Detect which cell encompasses the target text, then output its (x, y) center coordinate. 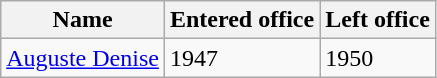
1950 (378, 58)
Entered office (242, 20)
Auguste Denise (83, 58)
1947 (242, 58)
Name (83, 20)
Left office (378, 20)
